Find where the given text appears and provide that cell's center as [X, Y] coordinate. 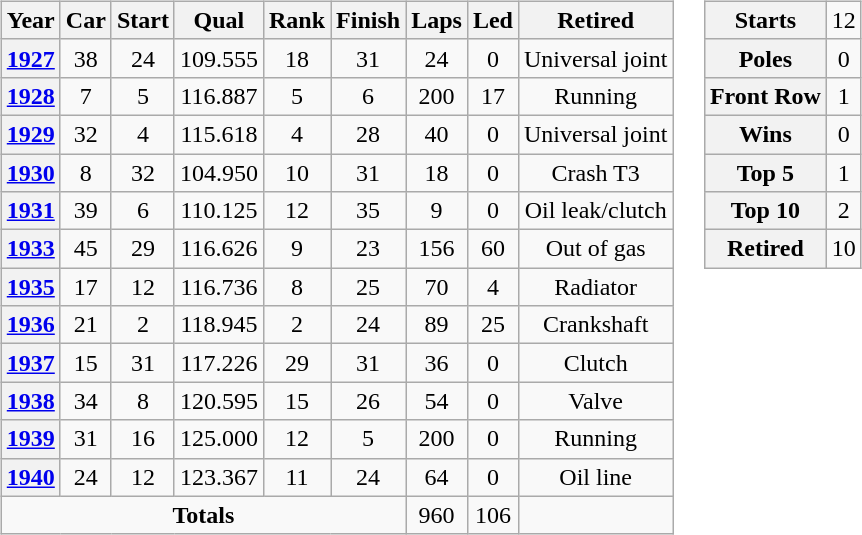
1930 [30, 173]
116.736 [218, 287]
1927 [30, 58]
116.887 [218, 96]
117.226 [218, 363]
Out of gas [595, 249]
Led [492, 20]
960 [437, 515]
28 [368, 134]
104.950 [218, 173]
Clutch [595, 363]
1933 [30, 249]
16 [142, 439]
116.626 [218, 249]
156 [437, 249]
40 [437, 134]
Oil line [595, 477]
1937 [30, 363]
23 [368, 249]
Crash T3 [595, 173]
120.595 [218, 401]
125.000 [218, 439]
Year [30, 20]
Crankshaft [595, 325]
115.618 [218, 134]
Poles [765, 58]
110.125 [218, 211]
109.555 [218, 58]
Laps [437, 20]
45 [86, 249]
Front Row [765, 96]
Start [142, 20]
39 [86, 211]
Top 10 [765, 211]
118.945 [218, 325]
Finish [368, 20]
Car [86, 20]
Valve [595, 401]
35 [368, 211]
Radiator [595, 287]
123.367 [218, 477]
1931 [30, 211]
1928 [30, 96]
60 [492, 249]
70 [437, 287]
64 [437, 477]
7 [86, 96]
Totals [203, 515]
Top 5 [765, 173]
38 [86, 58]
34 [86, 401]
Oil leak/clutch [595, 211]
1929 [30, 134]
54 [437, 401]
1939 [30, 439]
Rank [296, 20]
21 [86, 325]
Qual [218, 20]
Wins [765, 134]
89 [437, 325]
1936 [30, 325]
1938 [30, 401]
1935 [30, 287]
36 [437, 363]
1940 [30, 477]
11 [296, 477]
106 [492, 515]
26 [368, 401]
Starts [765, 20]
